From the cell containing the given text, extract its center point as [x, y] coordinate. 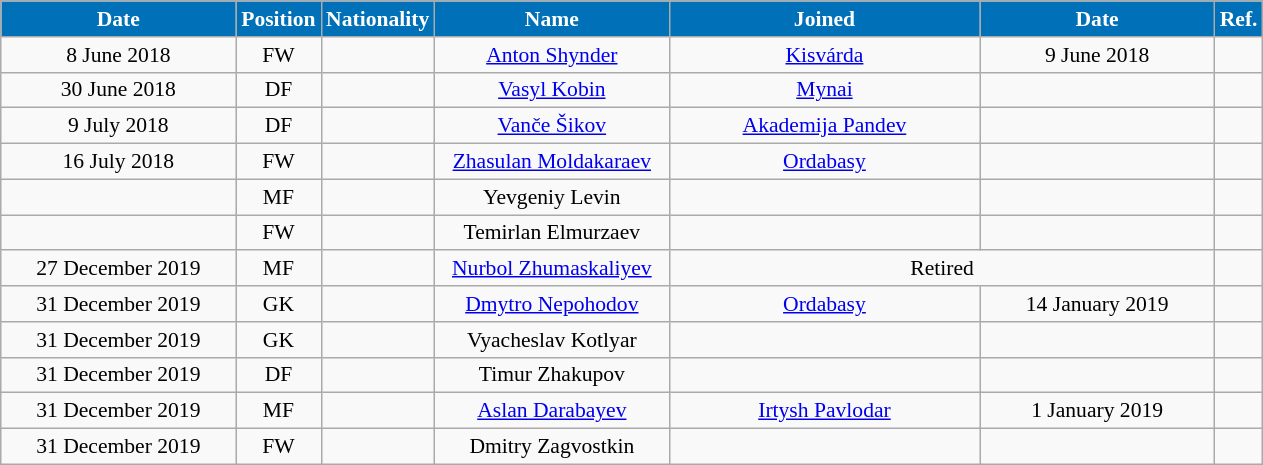
Retired [942, 269]
Position [278, 19]
9 June 2018 [1098, 55]
Dmytro Nepohodov [552, 304]
Aslan Darabayev [552, 411]
Vyacheslav Kotlyar [552, 340]
8 June 2018 [118, 55]
30 June 2018 [118, 90]
14 January 2019 [1098, 304]
Temirlan Elmurzaev [552, 233]
Zhasulan Moldakaraev [552, 162]
9 July 2018 [118, 126]
Ref. [1239, 19]
Irtysh Pavlodar [824, 411]
Nationality [378, 19]
16 July 2018 [118, 162]
1 January 2019 [1098, 411]
Anton Shynder [552, 55]
Nurbol Zhumaskaliyev [552, 269]
27 December 2019 [118, 269]
Yevgeniy Levin [552, 197]
Kisvárda [824, 55]
Dmitry Zagvostkin [552, 447]
Timur Zhakupov [552, 375]
Name [552, 19]
Mynai [824, 90]
Vasyl Kobin [552, 90]
Vanče Šikov [552, 126]
Joined [824, 19]
Akademija Pandev [824, 126]
